Find where the given text appears and provide that cell's center as [X, Y] coordinate. 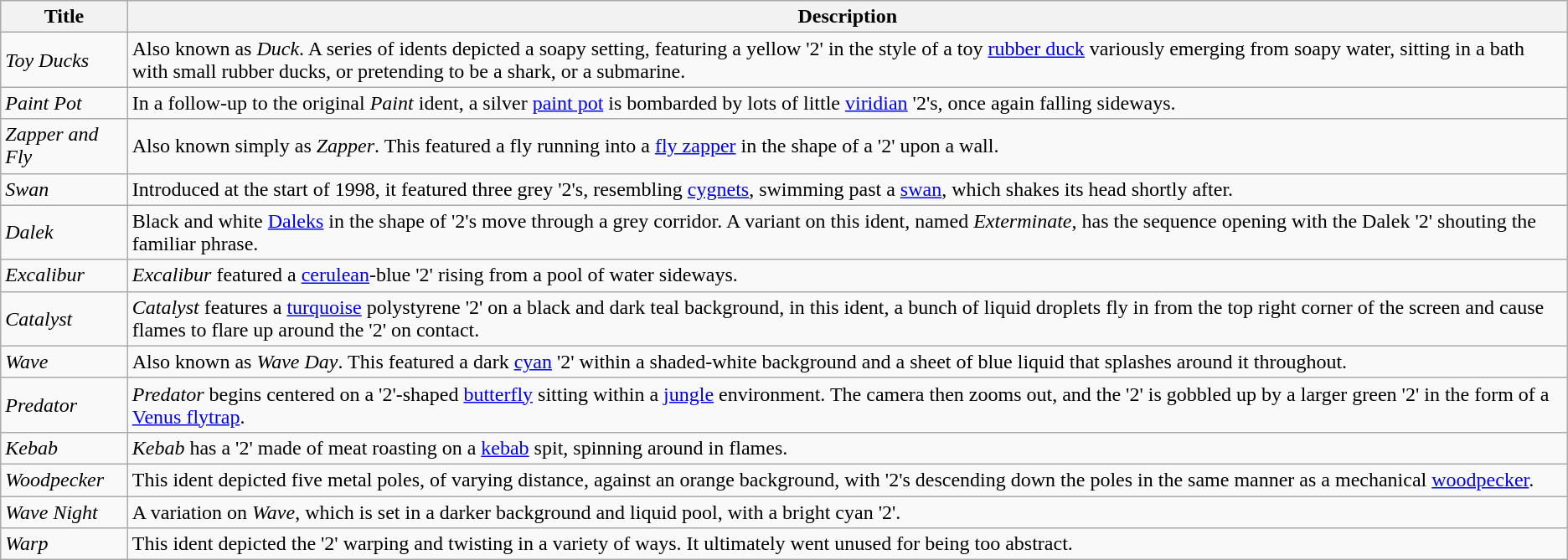
Excalibur featured a cerulean-blue '2' rising from a pool of water sideways. [848, 275]
Introduced at the start of 1998, it featured three grey '2's, resembling cygnets, swimming past a swan, which shakes its head shortly after. [848, 189]
Excalibur [64, 275]
Paint Pot [64, 103]
This ident depicted the '2' warping and twisting in a variety of ways. It ultimately went unused for being too abstract. [848, 544]
Zapper and Fly [64, 146]
Catalyst [64, 318]
Title [64, 17]
Also known as Wave Day. This featured a dark cyan '2' within a shaded-white background and a sheet of blue liquid that splashes around it throughout. [848, 362]
Predator [64, 405]
Toy Ducks [64, 60]
A variation on Wave, which is set in a darker background and liquid pool, with a bright cyan '2'. [848, 511]
Kebab has a '2' made of meat roasting on a kebab spit, spinning around in flames. [848, 448]
Description [848, 17]
Wave Night [64, 511]
Wave [64, 362]
Woodpecker [64, 480]
In a follow-up to the original Paint ident, a silver paint pot is bombarded by lots of little viridian '2's, once again falling sideways. [848, 103]
Kebab [64, 448]
Warp [64, 544]
Dalek [64, 233]
Swan [64, 189]
Also known simply as Zapper. This featured a fly running into a fly zapper in the shape of a '2' upon a wall. [848, 146]
